Detect which cell encompasses the target text, then output its [x, y] center coordinate. 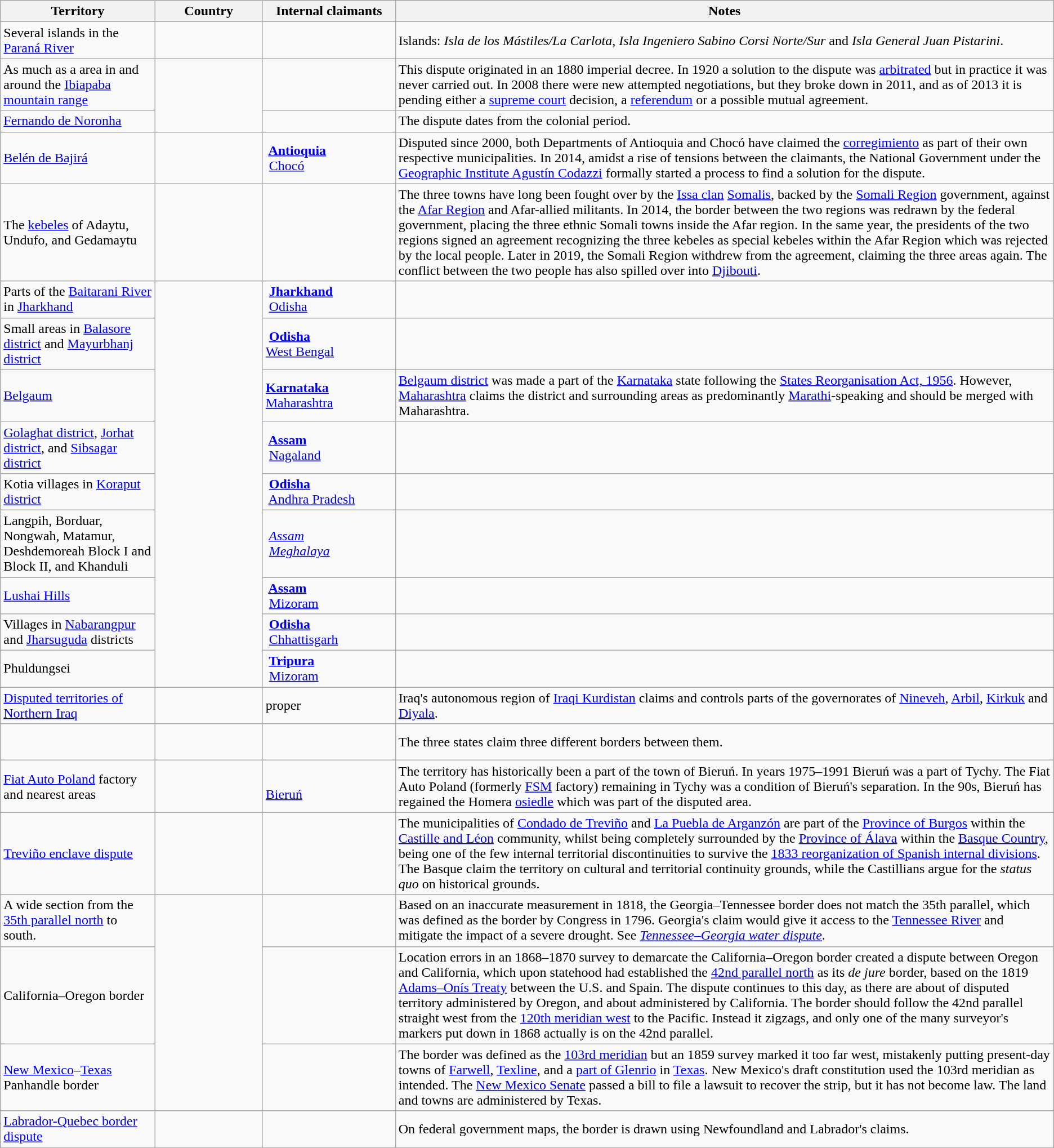
Assam Meghalaya [329, 543]
Several islands in the Paraná River [78, 41]
Labrador-Quebec border dispute [78, 1129]
As much as a area in and around the Ibiapaba mountain range [78, 84]
Assam Mizoram [329, 595]
The kebeles of Adaytu, Undufo, and Gedamaytu [78, 232]
Country [208, 11]
New Mexico–Texas Panhandle border [78, 1077]
Odisha Chhattisgarh [329, 632]
The three states claim three different borders between them. [724, 742]
The dispute dates from the colonial period. [724, 121]
On federal government maps, the border is drawn using Newfoundland and Labrador's claims. [724, 1129]
Jharkhand Odisha [329, 300]
California–Oregon border [78, 995]
proper [329, 705]
Small areas in Balasore district and Mayurbhanj district [78, 344]
Treviño enclave dispute [78, 853]
Lushai Hills [78, 595]
Disputed territories of Northern Iraq [78, 705]
Tripura Mizoram [329, 669]
Langpih, Borduar, Nongwah, Matamur, Deshdemoreah Block I and Block II, and Khanduli [78, 543]
Notes [724, 11]
Karnataka Maharashtra [329, 395]
Kotia villages in Koraput district [78, 491]
Antioquia Chocó [329, 158]
Fiat Auto Poland factory and nearest areas [78, 786]
Islands: Isla de los Mástiles/La Carlota, Isla Ingeniero Sabino Corsi Norte/Sur and Isla General Juan Pistarini. [724, 41]
Golaghat district, Jorhat district, and Sibsagar district [78, 447]
Odisha Andhra Pradesh [329, 491]
Bieruń [329, 786]
Parts of the Baitarani River in Jharkhand [78, 300]
A wide section from the 35th parallel north to south. [78, 920]
Territory [78, 11]
Belgaum [78, 395]
Belén de Bajirá [78, 158]
Assam Nagaland [329, 447]
Villages in Nabarangpur and Jharsuguda districts [78, 632]
Internal claimants [329, 11]
Fernando de Noronha [78, 121]
Iraq's autonomous region of Iraqi Kurdistan claims and controls parts of the governorates of Nineveh, Arbil, Kirkuk and Diyala. [724, 705]
Phuldungsei [78, 669]
Odisha West Bengal [329, 344]
